Extract the [X, Y] coordinate from the center of the cell holding the provided text.  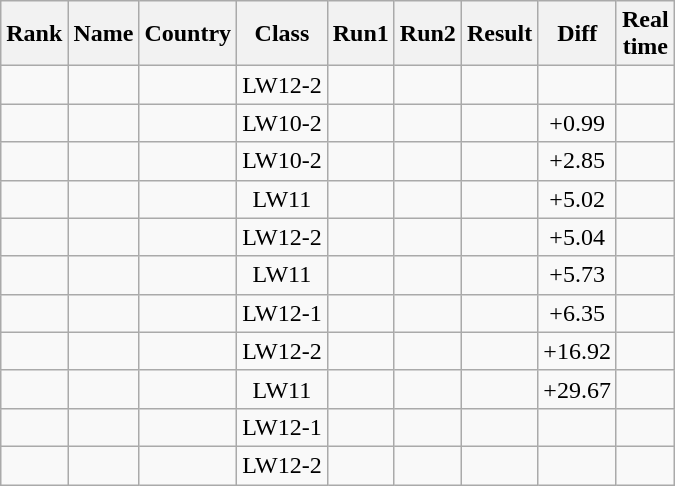
+16.92 [578, 351]
+6.35 [578, 313]
+5.04 [578, 237]
+29.67 [578, 389]
+5.73 [578, 275]
Rank [34, 34]
+2.85 [578, 161]
+5.02 [578, 199]
Result [499, 34]
Realtime [645, 34]
Name [104, 34]
Run2 [428, 34]
Run1 [360, 34]
Country [188, 34]
Class [282, 34]
+0.99 [578, 123]
Diff [578, 34]
